Extract the [x, y] coordinate from the center of the cell holding the provided text.  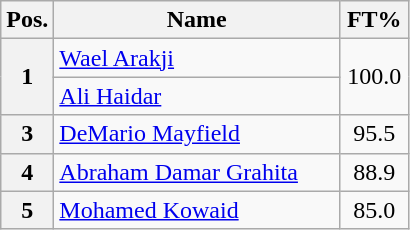
4 [28, 172]
Ali Haidar [197, 96]
5 [28, 210]
3 [28, 134]
DeMario Mayfield [197, 134]
1 [28, 77]
Pos. [28, 20]
85.0 [374, 210]
100.0 [374, 77]
Abraham Damar Grahita [197, 172]
Mohamed Kowaid [197, 210]
95.5 [374, 134]
88.9 [374, 172]
Wael Arakji [197, 58]
Name [197, 20]
FT% [374, 20]
